Determine the [X, Y] coordinate at the center of the cell enclosing the given text.  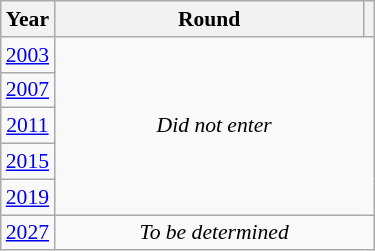
2007 [28, 90]
Year [28, 19]
2019 [28, 197]
2027 [28, 233]
2011 [28, 126]
Did not enter [214, 126]
To be determined [214, 233]
2015 [28, 162]
2003 [28, 55]
Round [209, 19]
